Capture the cell that displays the provided text and extract its (x, y) central coordinate. 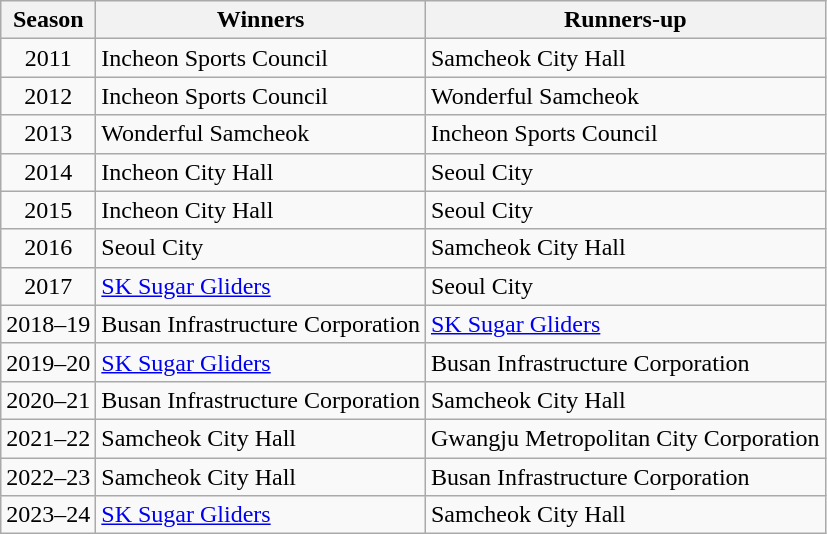
2021–22 (48, 438)
Runners-up (625, 20)
2012 (48, 96)
Season (48, 20)
2016 (48, 248)
2020–21 (48, 400)
2017 (48, 286)
2014 (48, 172)
2013 (48, 134)
2018–19 (48, 324)
Gwangju Metropolitan City Corporation (625, 438)
2019–20 (48, 362)
2023–24 (48, 515)
Winners (261, 20)
2015 (48, 210)
2011 (48, 58)
2022–23 (48, 477)
